Extract the (x, y) coordinate from the center of the cell holding the provided text.  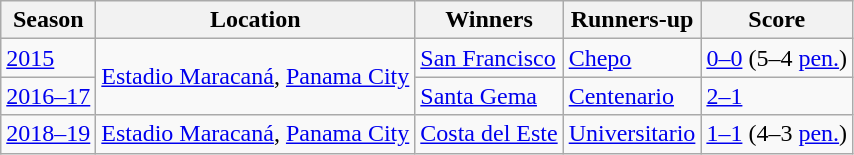
Universitario (632, 134)
Santa Gema (489, 96)
Centenario (632, 96)
2015 (48, 58)
0–0 (5–4 pen.) (777, 58)
2018–19 (48, 134)
1–1 (4–3 pen.) (777, 134)
2–1 (777, 96)
Season (48, 20)
Chepo (632, 58)
San Francisco (489, 58)
Costa del Este (489, 134)
Score (777, 20)
Winners (489, 20)
Runners-up (632, 20)
Location (256, 20)
2016–17 (48, 96)
